Extract the (X, Y) coordinate from the center of the cell holding the provided text.  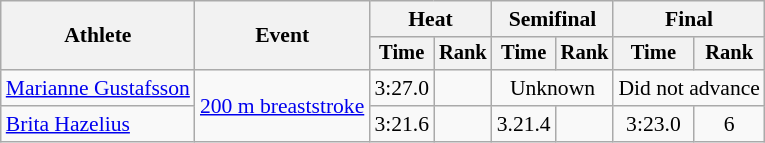
Marianne Gustafsson (98, 88)
3:23.0 (653, 124)
200 m breaststroke (282, 106)
Heat (430, 19)
Final (689, 19)
Semifinal (553, 19)
Event (282, 36)
Brita Hazelius (98, 124)
3:27.0 (402, 88)
3:21.6 (402, 124)
Did not advance (689, 88)
Athlete (98, 36)
6 (730, 124)
3.21.4 (524, 124)
Unknown (553, 88)
